Return (x, y) of the center of cell containing provided text 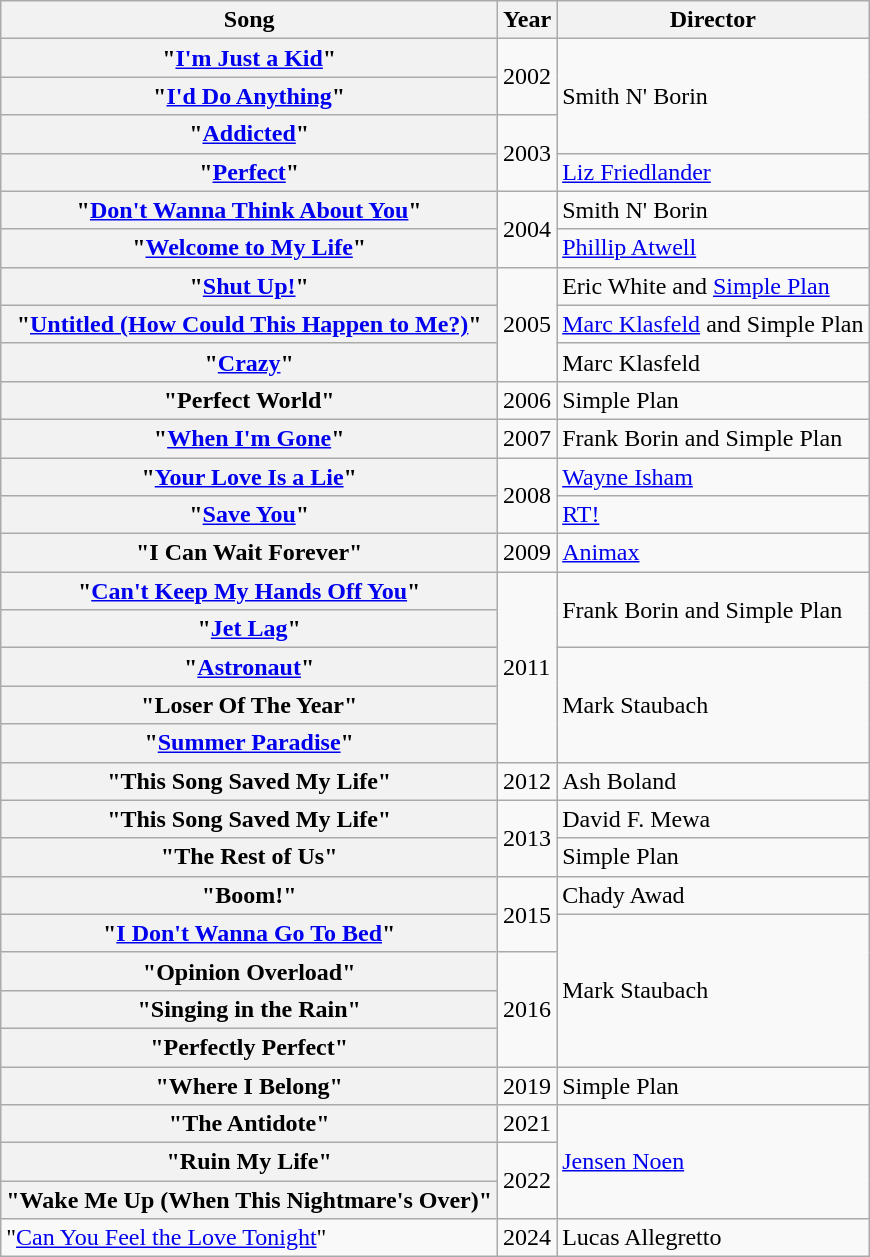
2008 (528, 496)
Lucas Allegretto (713, 1238)
"Summer Paradise" (250, 743)
"Perfectly Perfect" (250, 1047)
2016 (528, 1009)
2003 (528, 153)
2011 (528, 667)
"Untitled (How Could This Happen to Me?)" (250, 324)
"Can't Keep My Hands Off You" (250, 591)
Liz Friedlander (713, 172)
2004 (528, 229)
2007 (528, 438)
"I Don't Wanna Go To Bed" (250, 933)
"Opinion Overload" (250, 971)
Ash Boland (713, 781)
"Crazy" (250, 362)
"Where I Belong" (250, 1085)
"Jet Lag" (250, 629)
"Shut Up!" (250, 286)
2019 (528, 1085)
Eric White and Simple Plan (713, 286)
Song (250, 20)
RT! (713, 515)
"Singing in the Rain" (250, 1009)
2005 (528, 324)
2022 (528, 1181)
Wayne Isham (713, 477)
"Boom!" (250, 895)
Year (528, 20)
Marc Klasfeld and Simple Plan (713, 324)
"Save You" (250, 515)
"Wake Me Up (When This Nightmare's Over)" (250, 1200)
2013 (528, 838)
"Addicted" (250, 134)
"The Antidote" (250, 1124)
"Loser Of The Year" (250, 705)
"Can You Feel the Love Tonight" (250, 1238)
Chady Awad (713, 895)
"I Can Wait Forever" (250, 553)
Director (713, 20)
"Ruin My Life" (250, 1162)
2012 (528, 781)
2024 (528, 1238)
2015 (528, 914)
"Welcome to My Life" (250, 248)
"Astronaut" (250, 667)
"The Rest of Us" (250, 857)
"I'd Do Anything" (250, 96)
Jensen Noen (713, 1162)
Phillip Atwell (713, 248)
"Your Love Is a Lie" (250, 477)
2002 (528, 77)
"Perfect World" (250, 400)
"When I'm Gone" (250, 438)
Animax (713, 553)
2021 (528, 1124)
David F. Mewa (713, 819)
"Perfect" (250, 172)
2009 (528, 553)
"I'm Just a Kid" (250, 58)
Marc Klasfeld (713, 362)
"Don't Wanna Think About You" (250, 210)
2006 (528, 400)
